Output the [X, Y] coordinate of the center of the cell containing the given text.  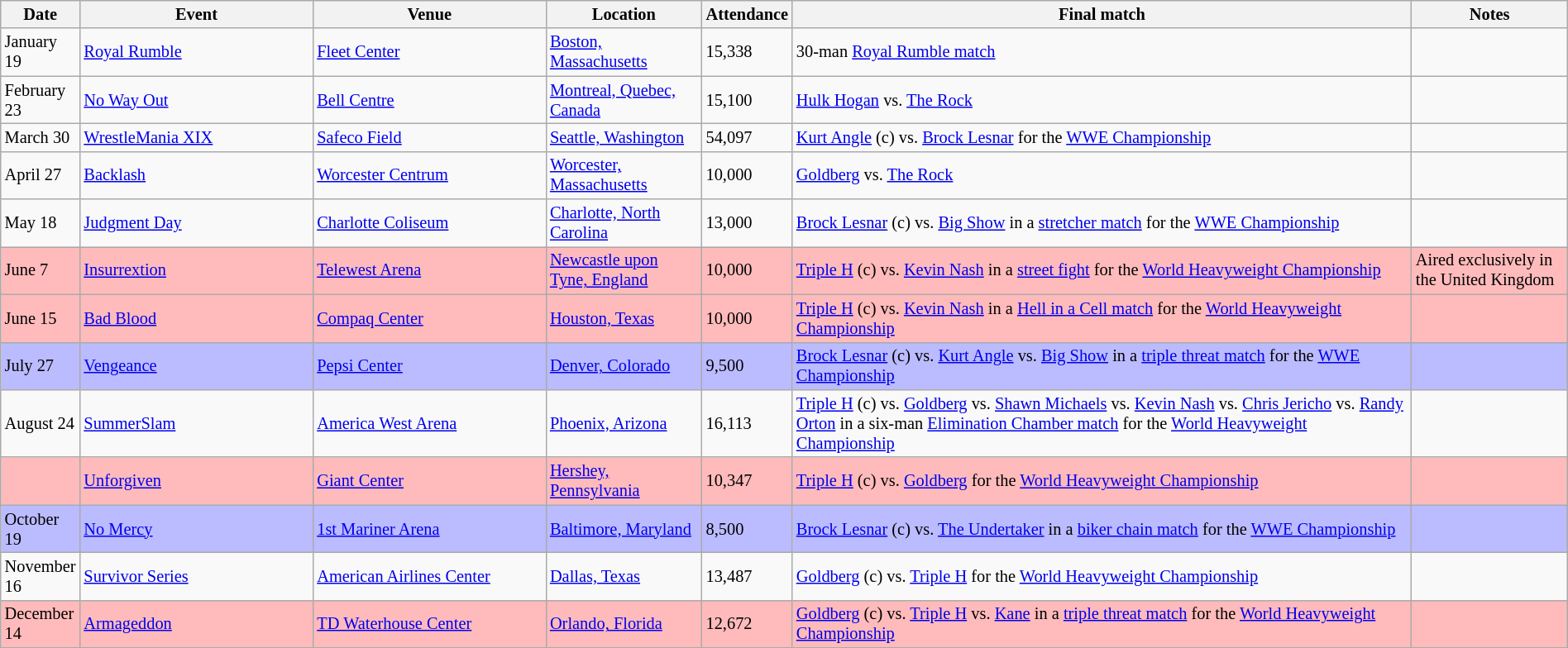
October 19 [41, 529]
Kurt Angle (c) vs. Brock Lesnar for the WWE Championship [1102, 137]
August 24 [41, 423]
Bad Blood [196, 318]
No Mercy [196, 529]
Goldberg (c) vs. Triple H vs. Kane in a triple threat match for the World Heavyweight Championship [1102, 624]
Phoenix, Arizona [624, 423]
Brock Lesnar (c) vs. Kurt Angle vs. Big Show in a triple threat match for the WWE Championship [1102, 366]
Orlando, Florida [624, 624]
Brock Lesnar (c) vs. Big Show in a stretcher match for the WWE Championship [1102, 223]
America West Arena [429, 423]
Fleet Center [429, 52]
Safeco Field [429, 137]
June 7 [41, 270]
Triple H (c) vs. Kevin Nash in a street fight for the World Heavyweight Championship [1102, 270]
TD Waterhouse Center [429, 624]
Armageddon [196, 624]
Houston, Texas [624, 318]
Goldberg vs. The Rock [1102, 175]
Baltimore, Maryland [624, 529]
Newcastle upon Tyne, England [624, 270]
Final match [1102, 14]
9,500 [748, 366]
Dallas, Texas [624, 576]
Hershey, Pennsylvania [624, 481]
Worcester, Massachusetts [624, 175]
12,672 [748, 624]
March 30 [41, 137]
November 16 [41, 576]
Judgment Day [196, 223]
December 14 [41, 624]
Unforgiven [196, 481]
Worcester Centrum [429, 175]
10,347 [748, 481]
30-man Royal Rumble match [1102, 52]
Survivor Series [196, 576]
May 18 [41, 223]
8,500 [748, 529]
SummerSlam [196, 423]
15,100 [748, 100]
Compaq Center [429, 318]
Triple H (c) vs. Goldberg for the World Heavyweight Championship [1102, 481]
Event [196, 14]
Brock Lesnar (c) vs. The Undertaker in a biker chain match for the WWE Championship [1102, 529]
Vengeance [196, 366]
Attendance [748, 14]
Charlotte, North Carolina [624, 223]
February 23 [41, 100]
Bell Centre [429, 100]
Charlotte Coliseum [429, 223]
Insurrextion [196, 270]
15,338 [748, 52]
Date [41, 14]
Denver, Colorado [624, 366]
Pepsi Center [429, 366]
16,113 [748, 423]
1st Mariner Arena [429, 529]
Goldberg (c) vs. Triple H for the World Heavyweight Championship [1102, 576]
Location [624, 14]
13,487 [748, 576]
January 19 [41, 52]
Giant Center [429, 481]
Notes [1489, 14]
American Airlines Center [429, 576]
Telewest Arena [429, 270]
Triple H (c) vs. Kevin Nash in a Hell in a Cell match for the World Heavyweight Championship [1102, 318]
Boston, Massachusetts [624, 52]
July 27 [41, 366]
June 15 [41, 318]
Montreal, Quebec, Canada [624, 100]
WrestleMania XIX [196, 137]
No Way Out [196, 100]
Aired exclusively in the United Kingdom [1489, 270]
April 27 [41, 175]
Hulk Hogan vs. The Rock [1102, 100]
Backlash [196, 175]
13,000 [748, 223]
Royal Rumble [196, 52]
54,097 [748, 137]
Seattle, Washington [624, 137]
Venue [429, 14]
